Determine the [X, Y] coordinate at the center of the cell enclosing the given text.  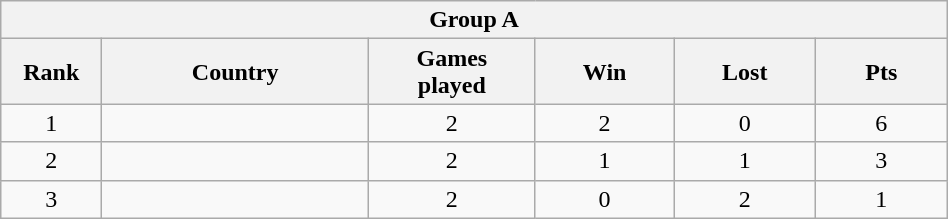
6 [881, 123]
Country [236, 72]
Pts [881, 72]
Games played [452, 72]
Group A [474, 20]
Lost [744, 72]
Rank [52, 72]
Win [604, 72]
